Output the (x, y) coordinate of the center of the cell containing the given text.  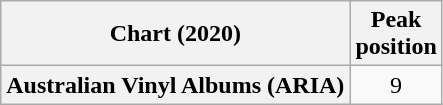
Australian Vinyl Albums (ARIA) (176, 85)
Peakposition (396, 34)
9 (396, 85)
Chart (2020) (176, 34)
